Return [X, Y] of the center of cell containing provided text 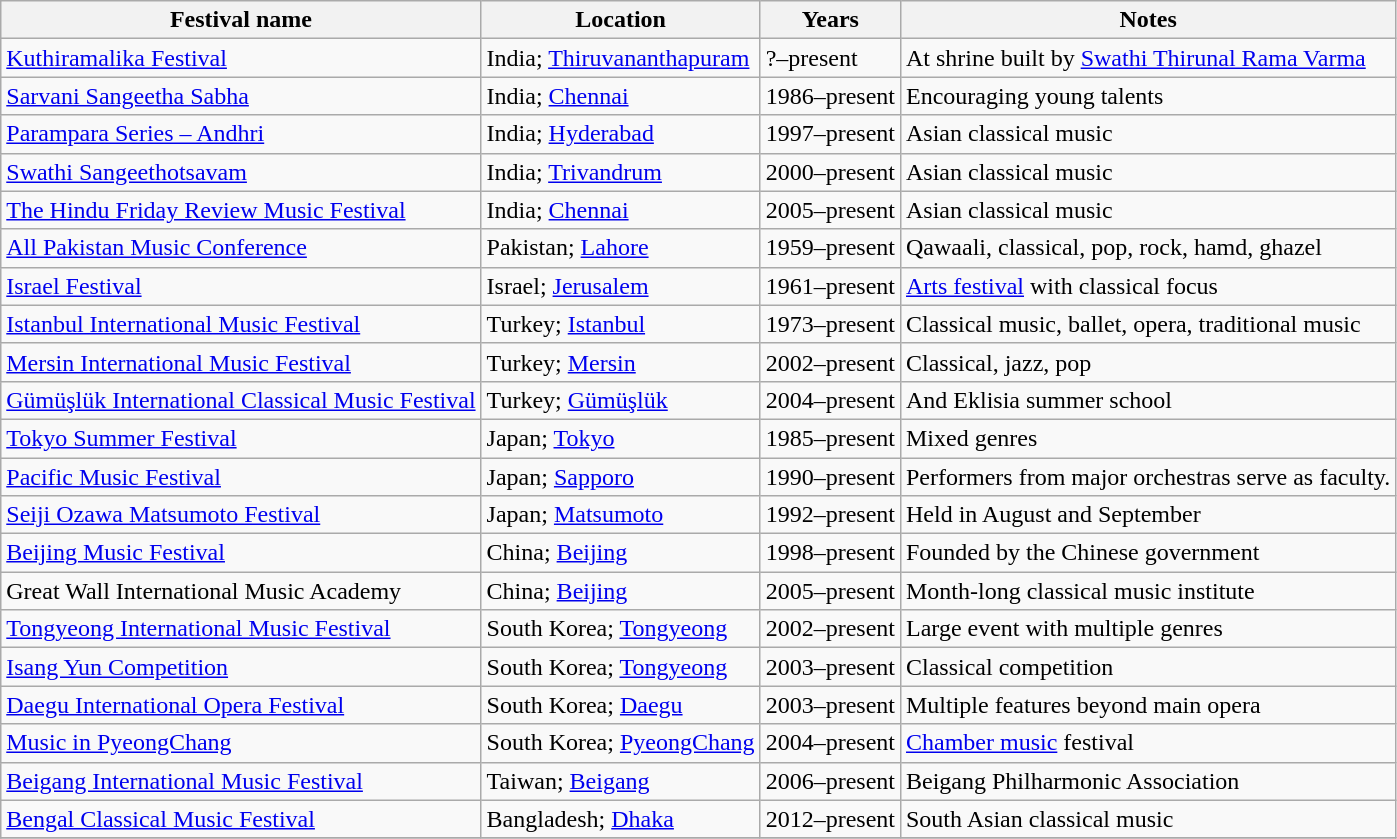
Music in PyeongChang [241, 743]
Pakistan; Lahore [620, 248]
Classical, jazz, pop [1148, 362]
1961–present [830, 286]
1992–present [830, 515]
The Hindu Friday Review Music Festival [241, 210]
Japan; Sapporo [620, 477]
Festival name [241, 20]
Turkey; Mersin [620, 362]
Beigang International Music Festival [241, 781]
Turkey; Gümüşlük [620, 400]
Tongyeong International Music Festival [241, 629]
1990–present [830, 477]
Pacific Music Festival [241, 477]
At shrine built by Swathi Thirunal Rama Varma [1148, 58]
Great Wall International Music Academy [241, 591]
India; Thiruvananthapuram [620, 58]
1998–present [830, 553]
Turkey; Istanbul [620, 324]
Held in August and September [1148, 515]
Beigang Philharmonic Association [1148, 781]
Notes [1148, 20]
Years [830, 20]
Location [620, 20]
Seiji Ozawa Matsumoto Festival [241, 515]
Istanbul International Music Festival [241, 324]
Beijing Music Festival [241, 553]
1985–present [830, 438]
Daegu International Opera Festival [241, 705]
Month-long classical music institute [1148, 591]
Mersin International Music Festival [241, 362]
Large event with multiple genres [1148, 629]
Bangladesh; Dhaka [620, 819]
And Eklisia summer school [1148, 400]
Multiple features beyond main opera [1148, 705]
Gümüşlük International Classical Music Festival [241, 400]
Classical competition [1148, 667]
2000–present [830, 172]
Isang Yun Competition [241, 667]
Classical music, ballet, opera, traditional music [1148, 324]
South Asian classical music [1148, 819]
Tokyo Summer Festival [241, 438]
Arts festival with classical focus [1148, 286]
Parampara Series – Andhri [241, 134]
1997–present [830, 134]
Israel; Jerusalem [620, 286]
Qawaali, classical, pop, rock, hamd, ghazel [1148, 248]
India; Trivandrum [620, 172]
South Korea; Daegu [620, 705]
2006–present [830, 781]
Taiwan; Beigang [620, 781]
Bengal Classical Music Festival [241, 819]
1959–present [830, 248]
Performers from major orchestras serve as faculty. [1148, 477]
1973–present [830, 324]
Founded by the Chinese government [1148, 553]
Kuthiramalika Festival [241, 58]
Swathi Sangeethotsavam [241, 172]
Chamber music festival [1148, 743]
Japan; Tokyo [620, 438]
All Pakistan Music Conference [241, 248]
2012–present [830, 819]
?–present [830, 58]
Japan; Matsumoto [620, 515]
India; Hyderabad [620, 134]
Encouraging young talents [1148, 96]
Israel Festival [241, 286]
1986–present [830, 96]
Mixed genres [1148, 438]
South Korea; PyeongChang [620, 743]
Sarvani Sangeetha Sabha [241, 96]
